Provide the [X, Y] coordinate of the cell's center where the given text is located.  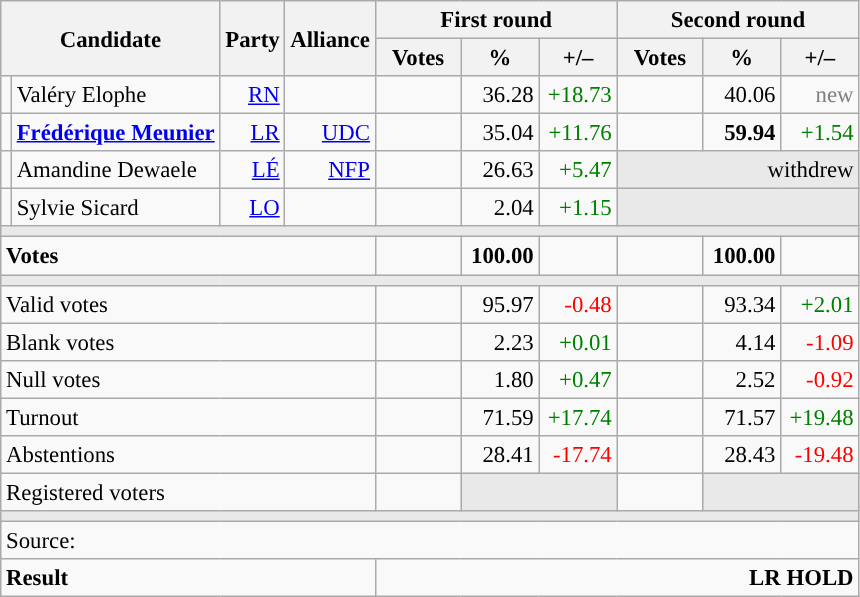
-1.09 [820, 342]
-19.48 [820, 455]
2.23 [500, 342]
Alliance [330, 38]
1.80 [500, 379]
35.04 [500, 133]
Amandine Dewaele [116, 170]
-0.48 [578, 304]
26.63 [500, 170]
+11.76 [578, 133]
71.57 [742, 417]
LO [252, 208]
Sylvie Sicard [116, 208]
4.14 [742, 342]
LR HOLD [617, 578]
+5.47 [578, 170]
-0.92 [820, 379]
Result [188, 578]
withdrew [738, 170]
+2.01 [820, 304]
40.06 [742, 95]
+19.48 [820, 417]
Turnout [188, 417]
Null votes [188, 379]
95.97 [500, 304]
36.28 [500, 95]
NFP [330, 170]
First round [496, 20]
+17.74 [578, 417]
+18.73 [578, 95]
Frédérique Meunier [116, 133]
RN [252, 95]
Party [252, 38]
Abstentions [188, 455]
new [820, 95]
-17.74 [578, 455]
UDC [330, 133]
Source: [430, 540]
Candidate [110, 38]
71.59 [500, 417]
Valéry Elophe [116, 95]
+1.54 [820, 133]
LR [252, 133]
Blank votes [188, 342]
2.04 [500, 208]
+0.47 [578, 379]
Second round [738, 20]
Valid votes [188, 304]
59.94 [742, 133]
+1.15 [578, 208]
LÉ [252, 170]
28.41 [500, 455]
Registered voters [188, 492]
93.34 [742, 304]
2.52 [742, 379]
+0.01 [578, 342]
28.43 [742, 455]
